Scan for the cell matching the given text and deliver its (x, y) coordinate at center. 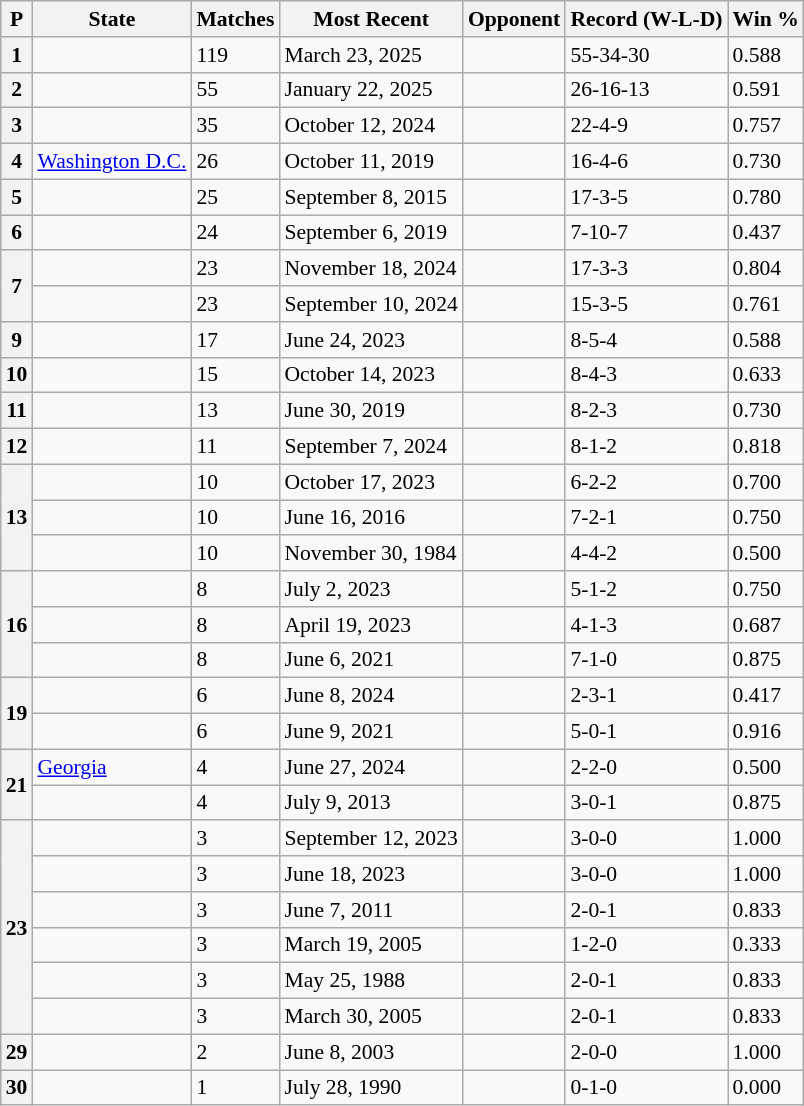
5 (17, 197)
September 10, 2024 (370, 304)
November 30, 1984 (370, 554)
P (17, 19)
March 19, 2005 (370, 945)
2-3-1 (646, 696)
September 6, 2019 (370, 233)
Georgia (112, 767)
29 (17, 1052)
July 2, 2023 (370, 589)
24 (235, 233)
0.761 (766, 304)
0.437 (766, 233)
March 30, 2005 (370, 1017)
16 (17, 624)
January 22, 2025 (370, 90)
119 (235, 55)
16-4-6 (646, 162)
8-5-4 (646, 340)
4-4-2 (646, 554)
0.757 (766, 126)
0.818 (766, 447)
3-0-1 (646, 803)
6-2-2 (646, 482)
55-34-30 (646, 55)
June 8, 2003 (370, 1052)
0.000 (766, 1088)
5-1-2 (646, 589)
0-1-0 (646, 1088)
Opponent (514, 19)
26-16-13 (646, 90)
30 (17, 1088)
March 23, 2025 (370, 55)
0.700 (766, 482)
Most Recent (370, 19)
State (112, 19)
October 12, 2024 (370, 126)
15 (235, 375)
April 19, 2023 (370, 625)
8-2-3 (646, 411)
November 18, 2024 (370, 269)
8-1-2 (646, 447)
October 17, 2023 (370, 482)
0.916 (766, 732)
5-0-1 (646, 732)
7-1-0 (646, 660)
17 (235, 340)
October 14, 2023 (370, 375)
12 (17, 447)
May 25, 1988 (370, 981)
7-10-7 (646, 233)
October 11, 2019 (370, 162)
0.591 (766, 90)
0.633 (766, 375)
15-3-5 (646, 304)
June 9, 2021 (370, 732)
Win % (766, 19)
35 (235, 126)
8-4-3 (646, 375)
July 28, 1990 (370, 1088)
0.417 (766, 696)
Record (W-L-D) (646, 19)
2-2-0 (646, 767)
0.333 (766, 945)
June 30, 2019 (370, 411)
September 7, 2024 (370, 447)
0.804 (766, 269)
September 12, 2023 (370, 839)
9 (17, 340)
0.780 (766, 197)
55 (235, 90)
June 27, 2024 (370, 767)
July 9, 2013 (370, 803)
7 (17, 286)
19 (17, 714)
June 16, 2016 (370, 518)
June 18, 2023 (370, 874)
June 8, 2024 (370, 696)
Matches (235, 19)
7-2-1 (646, 518)
September 8, 2015 (370, 197)
June 7, 2011 (370, 910)
2-0-0 (646, 1052)
0.687 (766, 625)
June 24, 2023 (370, 340)
26 (235, 162)
21 (17, 784)
17-3-3 (646, 269)
4-1-3 (646, 625)
17-3-5 (646, 197)
June 6, 2021 (370, 660)
25 (235, 197)
22-4-9 (646, 126)
Washington D.C. (112, 162)
1-2-0 (646, 945)
